Return (x, y) of the center of cell containing provided text 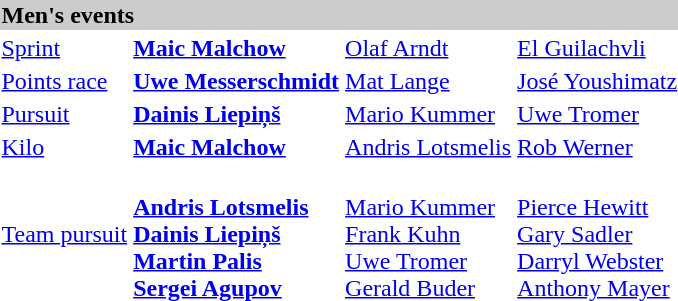
Pursuit (64, 114)
Andris Lotsmelis (428, 147)
Mat Lange (428, 81)
Kilo (64, 147)
Uwe Messerschmidt (236, 81)
Dainis Liepiņš (236, 114)
Points race (64, 81)
Mario Kummer (428, 114)
Sprint (64, 48)
Olaf Arndt (428, 48)
